Return [x, y] of the center of cell containing provided text 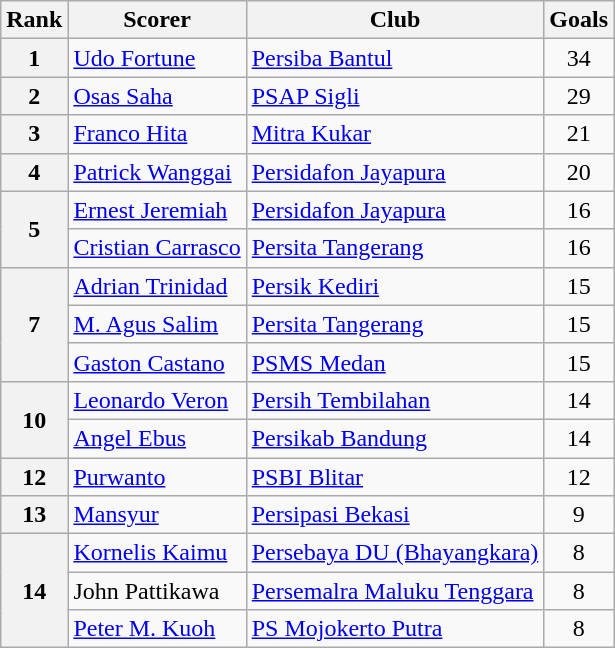
Peter M. Kuoh [157, 629]
20 [579, 172]
M. Agus Salim [157, 324]
Osas Saha [157, 96]
Persikab Bandung [395, 438]
Leonardo Veron [157, 400]
Rank [34, 20]
PSBI Blitar [395, 477]
7 [34, 324]
Scorer [157, 20]
21 [579, 134]
29 [579, 96]
Ernest Jeremiah [157, 210]
Persiba Bantul [395, 58]
Purwanto [157, 477]
13 [34, 515]
4 [34, 172]
1 [34, 58]
PS Mojokerto Putra [395, 629]
Cristian Carrasco [157, 248]
5 [34, 229]
Patrick Wanggai [157, 172]
Franco Hita [157, 134]
Adrian Trinidad [157, 286]
Persebaya DU (Bhayangkara) [395, 553]
3 [34, 134]
PSAP Sigli [395, 96]
2 [34, 96]
34 [579, 58]
Mansyur [157, 515]
Angel Ebus [157, 438]
Goals [579, 20]
Persik Kediri [395, 286]
Persih Tembilahan [395, 400]
PSMS Medan [395, 362]
Udo Fortune [157, 58]
9 [579, 515]
10 [34, 419]
Gaston Castano [157, 362]
Persipasi Bekasi [395, 515]
Club [395, 20]
Kornelis Kaimu [157, 553]
John Pattikawa [157, 591]
Persemalra Maluku Tenggara [395, 591]
Mitra Kukar [395, 134]
